Determine the (x, y) coordinate at the center of the cell enclosing the given text.  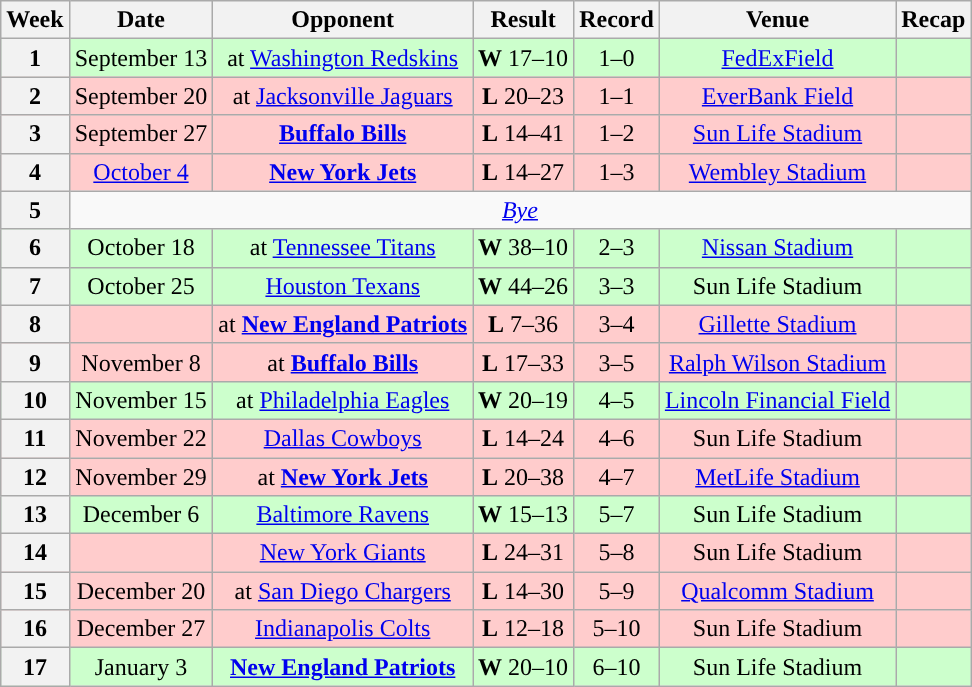
Gillette Stadium (777, 324)
at Philadelphia Eagles (343, 400)
Recap (934, 20)
Lincoln Financial Field (777, 400)
L 17–33 (524, 362)
L 14–27 (524, 172)
at Washington Redskins (343, 58)
Ralph Wilson Stadium (777, 362)
FedExField (777, 58)
New York Giants (343, 553)
4–5 (617, 400)
W 38–10 (524, 248)
3–4 (617, 324)
Baltimore Ravens (343, 515)
2 (35, 96)
Result (524, 20)
New England Patriots (343, 667)
L 20–23 (524, 96)
Week (35, 20)
7 (35, 286)
EverBank Field (777, 96)
1–1 (617, 96)
L 14–30 (524, 591)
13 (35, 515)
Venue (777, 20)
New York Jets (343, 172)
at San Diego Chargers (343, 591)
at Jacksonville Jaguars (343, 96)
W 44–26 (524, 286)
1–0 (617, 58)
at Tennessee Titans (343, 248)
September 13 (141, 58)
L 20–38 (524, 477)
6–10 (617, 667)
W 20–10 (524, 667)
5 (35, 210)
W 20–19 (524, 400)
L 24–31 (524, 553)
L 12–18 (524, 629)
Date (141, 20)
December 27 (141, 629)
11 (35, 438)
1–3 (617, 172)
Qualcomm Stadium (777, 591)
4–6 (617, 438)
Bye (520, 210)
December 20 (141, 591)
January 3 (141, 667)
4–7 (617, 477)
at Buffalo Bills (343, 362)
December 6 (141, 515)
3 (35, 134)
L 7–36 (524, 324)
Opponent (343, 20)
1 (35, 58)
Wembley Stadium (777, 172)
at New York Jets (343, 477)
16 (35, 629)
Record (617, 20)
October 18 (141, 248)
14 (35, 553)
MetLife Stadium (777, 477)
17 (35, 667)
September 20 (141, 96)
Indianapolis Colts (343, 629)
3–5 (617, 362)
W 17–10 (524, 58)
October 4 (141, 172)
Buffalo Bills (343, 134)
5–10 (617, 629)
5–8 (617, 553)
6 (35, 248)
November 8 (141, 362)
5–7 (617, 515)
Houston Texans (343, 286)
October 25 (141, 286)
2–3 (617, 248)
September 27 (141, 134)
November 29 (141, 477)
9 (35, 362)
10 (35, 400)
Dallas Cowboys (343, 438)
5–9 (617, 591)
L 14–24 (524, 438)
Nissan Stadium (777, 248)
1–2 (617, 134)
4 (35, 172)
W 15–13 (524, 515)
November 22 (141, 438)
at New England Patriots (343, 324)
November 15 (141, 400)
15 (35, 591)
8 (35, 324)
3–3 (617, 286)
12 (35, 477)
L 14–41 (524, 134)
